Pinpoint the cell where the given text exists, returning its [X, Y] midpoint coordinate. 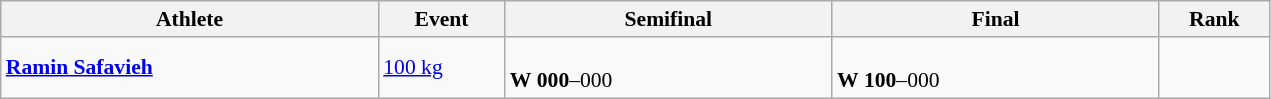
W 000–000 [668, 68]
Rank [1214, 19]
Semifinal [668, 19]
100 kg [441, 68]
Athlete [190, 19]
Event [441, 19]
Final [996, 19]
W 100–000 [996, 68]
Ramin Safavieh [190, 68]
